Scan for the cell matching the given text and deliver its [X, Y] coordinate at center. 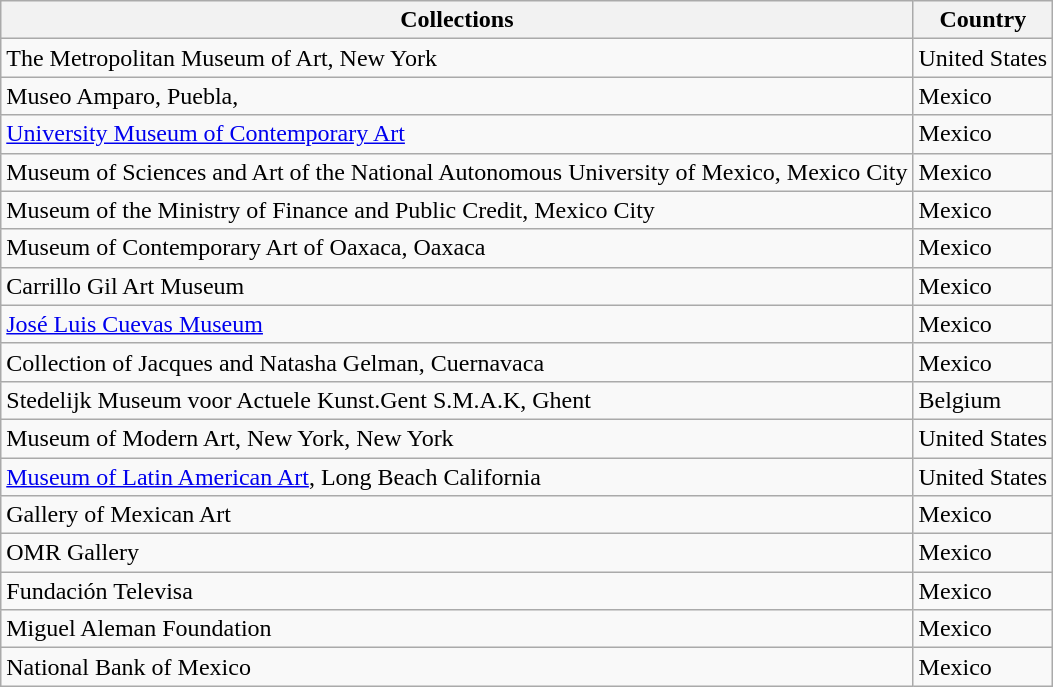
Museum of Latin American Art, Long Beach California [457, 477]
Belgium [983, 400]
Carrillo Gil Art Museum [457, 286]
OMR Gallery [457, 553]
Collection of Jacques and Natasha Gelman, Cuernavaca [457, 362]
Museum of the Ministry of Finance and Public Credit, Mexico City [457, 210]
Miguel Aleman Foundation [457, 629]
Fundación Televisa [457, 591]
National Bank of Mexico [457, 667]
The Metropolitan Museum of Art, New York [457, 58]
Gallery of Mexican Art [457, 515]
Collections [457, 20]
Museum of Sciences and Art of the National Autonomous University of Mexico, Mexico City [457, 172]
Museum of Modern Art, New York, New York [457, 438]
Country [983, 20]
University Museum of Contemporary Art [457, 134]
Museum of Contemporary Art of Oaxaca, Oaxaca [457, 248]
José Luis Cuevas Museum [457, 324]
Museo Amparo, Puebla, [457, 96]
Stedelijk Museum voor Actuele Kunst.Gent S.M.A.K, Ghent [457, 400]
